From the cell containing the given text, extract its center point as [x, y] coordinate. 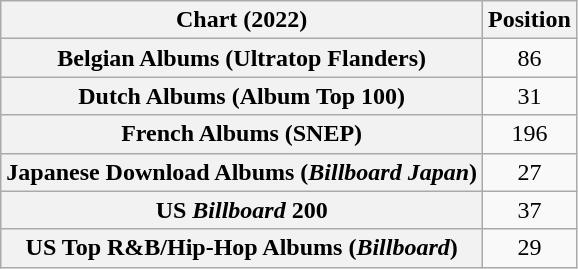
Dutch Albums (Album Top 100) [242, 96]
Belgian Albums (Ultratop Flanders) [242, 58]
196 [530, 134]
86 [530, 58]
US Billboard 200 [242, 210]
37 [530, 210]
US Top R&B/Hip-Hop Albums (Billboard) [242, 248]
27 [530, 172]
Chart (2022) [242, 20]
French Albums (SNEP) [242, 134]
29 [530, 248]
31 [530, 96]
Japanese Download Albums (Billboard Japan) [242, 172]
Position [530, 20]
